Locate the cell with the specified text and output its (x, y) center coordinate. 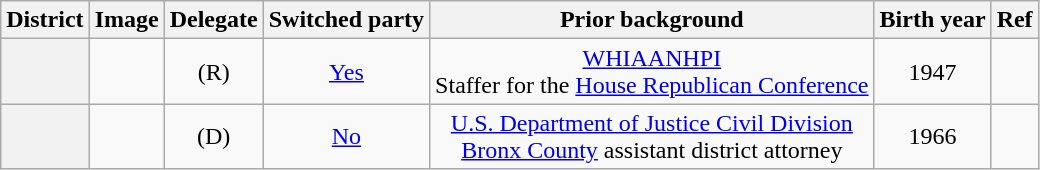
(R) (214, 72)
U.S. Department of Justice Civil DivisionBronx County assistant district attorney (652, 136)
District (45, 20)
(D) (214, 136)
1966 (932, 136)
1947 (932, 72)
Ref (1014, 20)
Prior background (652, 20)
Image (126, 20)
No (346, 136)
Delegate (214, 20)
Switched party (346, 20)
Yes (346, 72)
WHIAANHPIStaffer for the House Republican Conference (652, 72)
Birth year (932, 20)
